From the cell containing the given text, extract its center point as [X, Y] coordinate. 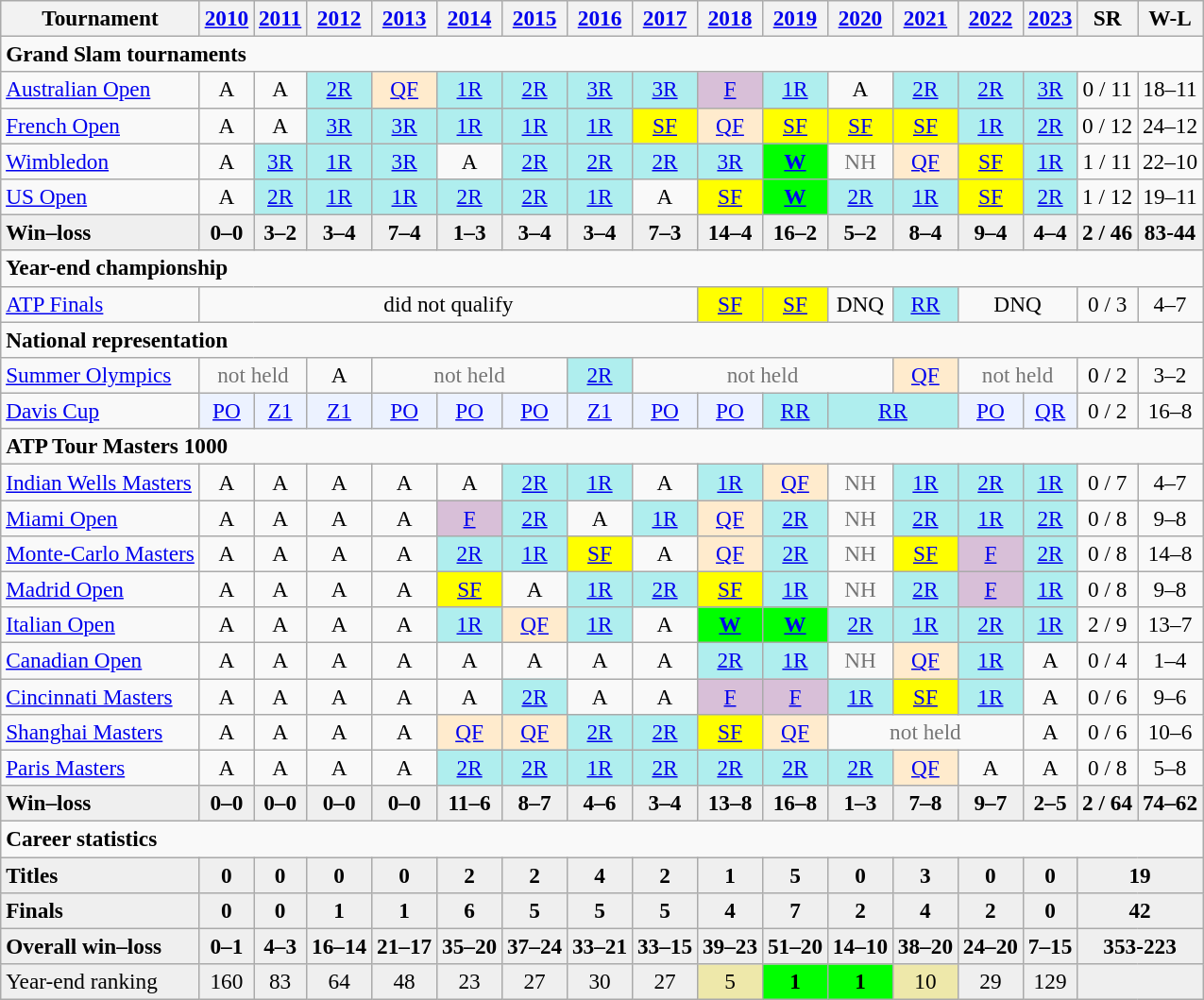
30 [601, 981]
8–4 [925, 232]
0 / 7 [1108, 482]
39–23 [731, 946]
Monte-Carlo Masters [100, 553]
5–2 [859, 232]
Finals [100, 910]
29 [990, 981]
6 [470, 910]
7–3 [665, 232]
2023 [1050, 18]
160 [227, 981]
5–8 [1171, 768]
4–4 [1050, 232]
ATP Finals [100, 304]
21–17 [404, 946]
7–4 [404, 232]
0 / 4 [1108, 660]
33–21 [601, 946]
38–20 [925, 946]
11–6 [470, 803]
7–8 [925, 803]
French Open [100, 126]
10 [925, 981]
Tournament [100, 18]
2013 [404, 18]
Year-end ranking [100, 981]
353-223 [1141, 946]
83 [280, 981]
2015 [534, 18]
2019 [795, 18]
2 / 9 [1108, 625]
9–4 [990, 232]
51–20 [795, 946]
2–5 [1050, 803]
Davis Cup [100, 411]
35–20 [470, 946]
9–7 [990, 803]
33–15 [665, 946]
Miami Open [100, 517]
Summer Olympics [100, 375]
2022 [990, 18]
2017 [665, 18]
1–4 [1171, 660]
22–10 [1171, 161]
Cincinnati Masters [100, 696]
8–7 [534, 803]
7 [795, 910]
0 / 3 [1108, 304]
74–62 [1171, 803]
Overall win–loss [100, 946]
129 [1050, 981]
2 / 64 [1108, 803]
0 / 11 [1108, 90]
2010 [227, 18]
3 [925, 874]
16–2 [795, 232]
QR [1050, 411]
2018 [731, 18]
19 [1141, 874]
did not qualify [448, 304]
Madrid Open [100, 589]
14–8 [1171, 553]
Italian Open [100, 625]
Year-end championship [602, 268]
24–12 [1171, 126]
0–1 [227, 946]
Titles [100, 874]
Australian Open [100, 90]
Career statistics [602, 839]
64 [340, 981]
83-44 [1171, 232]
Grand Slam tournaments [602, 54]
SR [1108, 18]
23 [470, 981]
ATP Tour Masters 1000 [602, 447]
Wimbledon [100, 161]
14–10 [859, 946]
2021 [925, 18]
24–20 [990, 946]
Paris Masters [100, 768]
37–24 [534, 946]
0 / 12 [1108, 126]
18–11 [1171, 90]
13–8 [731, 803]
2 / 46 [1108, 232]
19–11 [1171, 196]
16–14 [340, 946]
1 / 11 [1108, 161]
1 / 12 [1108, 196]
4–3 [280, 946]
2014 [470, 18]
2020 [859, 18]
W-L [1171, 18]
US Open [100, 196]
4–6 [601, 803]
Canadian Open [100, 660]
14–4 [731, 232]
13–7 [1171, 625]
2011 [280, 18]
Indian Wells Masters [100, 482]
2012 [340, 18]
National representation [602, 339]
7–15 [1050, 946]
9–6 [1171, 696]
48 [404, 981]
42 [1141, 910]
10–6 [1171, 732]
2016 [601, 18]
Shanghai Masters [100, 732]
